Determine the [x, y] coordinate at the center of the cell enclosing the given text.  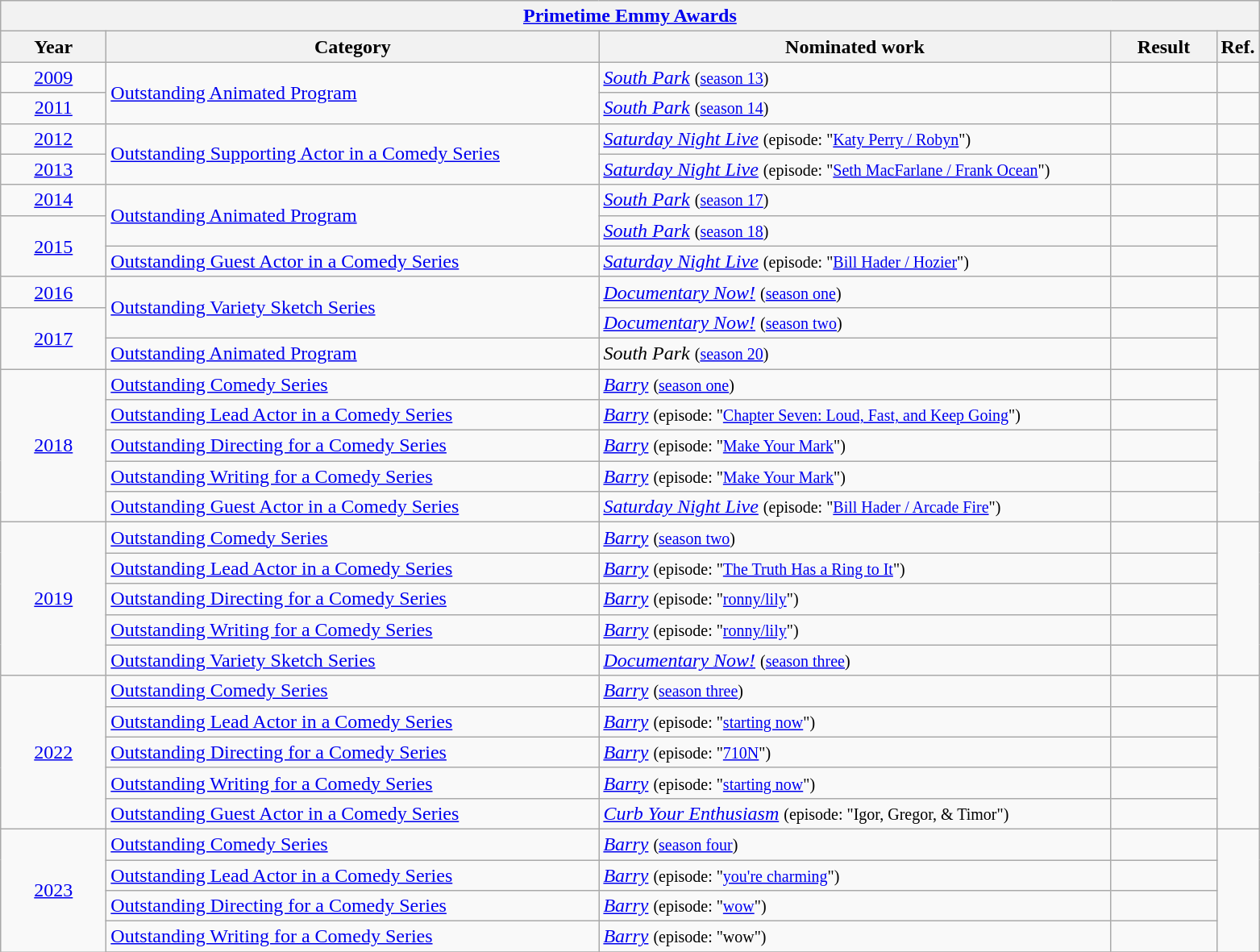
South Park (season 14) [855, 108]
2011 [53, 108]
South Park (season 13) [855, 77]
Documentary Now! (season one) [855, 292]
Primetime Emmy Awards [630, 16]
Saturday Night Live (episode: "Seth MacFarlane / Frank Ocean") [855, 169]
Saturday Night Live (episode: "Bill Hader / Arcade Fire") [855, 507]
2009 [53, 77]
Saturday Night Live (episode: "Katy Perry / Robyn") [855, 139]
South Park (season 18) [855, 231]
Ref. [1238, 47]
Barry (episode: "The Truth Has a Ring to It") [855, 568]
Documentary Now! (season two) [855, 322]
Barry (episode: "710N") [855, 752]
2018 [53, 446]
Barry (season three) [855, 691]
Barry (season one) [855, 385]
2013 [53, 169]
2015 [53, 246]
Barry (season two) [855, 538]
Barry (episode: "you're charming") [855, 875]
South Park (season 20) [855, 353]
Result [1164, 47]
2022 [53, 752]
2016 [53, 292]
2014 [53, 200]
Outstanding Supporting Actor in a Comedy Series [353, 154]
2023 [53, 890]
Saturday Night Live (episode: "Bill Hader / Hozier") [855, 261]
Barry (episode: "Chapter Seven: Loud, Fast, and Keep Going") [855, 415]
Barry (season four) [855, 844]
2019 [53, 599]
Documentary Now! (season three) [855, 660]
Year [53, 47]
Nominated work [855, 47]
2017 [53, 338]
Category [353, 47]
2012 [53, 139]
Curb Your Enthusiasm (episode: "Igor, Gregor, & Timor") [855, 813]
South Park (season 17) [855, 200]
